Provide the (x, y) coordinate of the cell's center where the given text is located.  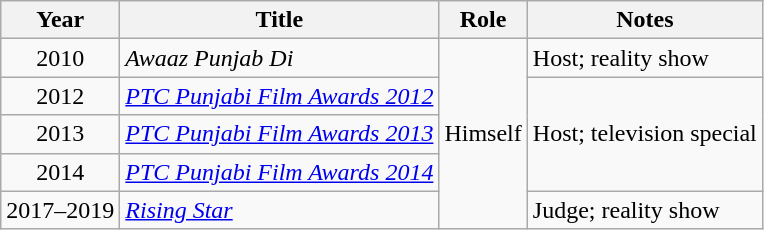
Host; reality show (644, 58)
Awaaz Punjab Di (280, 58)
Judge; reality show (644, 210)
PTC Punjabi Film Awards 2013 (280, 134)
2017–2019 (60, 210)
2014 (60, 172)
Notes (644, 20)
Himself (483, 134)
Host; television special (644, 134)
2012 (60, 96)
Role (483, 20)
2010 (60, 58)
PTC Punjabi Film Awards 2014 (280, 172)
2013 (60, 134)
Title (280, 20)
PTC Punjabi Film Awards 2012 (280, 96)
Rising Star (280, 210)
Year (60, 20)
